Provide the [X, Y] coordinate of the cell's center where the given text is located.  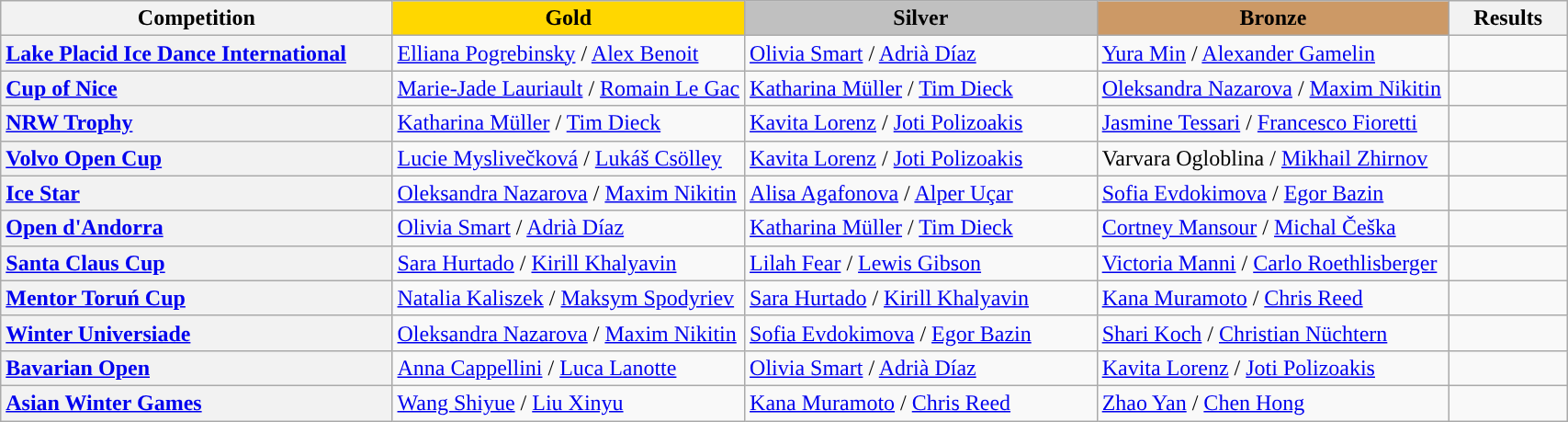
Shari Koch / Christian Nüchtern [1273, 333]
Yura Min / Alexander Gamelin [1273, 53]
Cup of Nice [197, 88]
Competition [197, 18]
Winter Universiade [197, 333]
Zhao Yan / Chen Hong [1273, 403]
Bavarian Open [197, 368]
Silver [921, 18]
Mentor Toruń Cup [197, 298]
Wang Shiyue / Liu Xinyu [569, 403]
Asian Winter Games [197, 403]
Anna Cappellini / Luca Lanotte [569, 368]
Varvara Ogloblina / Mikhail Zhirnov [1273, 158]
Lake Placid Ice Dance International [197, 53]
Gold [569, 18]
Marie-Jade Lauriault / Romain Le Gac [569, 88]
Cortney Mansour / Michal Češka [1273, 228]
Elliana Pogrebinsky / Alex Benoit [569, 53]
NRW Trophy [197, 123]
Lilah Fear / Lewis Gibson [921, 263]
Volvo Open Cup [197, 158]
Santa Claus Cup [197, 263]
Lucie Myslivečková / Lukáš Csölley [569, 158]
Ice Star [197, 193]
Alisa Agafonova / Alper Uçar [921, 193]
Results [1508, 18]
Victoria Manni / Carlo Roethlisberger [1273, 263]
Jasmine Tessari / Francesco Fioretti [1273, 123]
Open d'Andorra [197, 228]
Natalia Kaliszek / Maksym Spodyriev [569, 298]
Bronze [1273, 18]
